Detect which cell encompasses the target text, then output its (x, y) center coordinate. 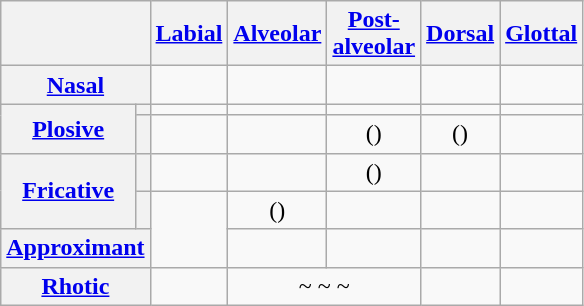
Approximant (76, 248)
Glottal (542, 34)
Dorsal (460, 34)
Nasal (76, 85)
Plosive (68, 128)
Labial (189, 34)
Fricative (68, 191)
Alveolar (278, 34)
Post-alveolar (374, 34)
~ ~ ~ (324, 286)
Rhotic (76, 286)
